Search for the cell housing the specified text and yield its [X, Y] center coordinate. 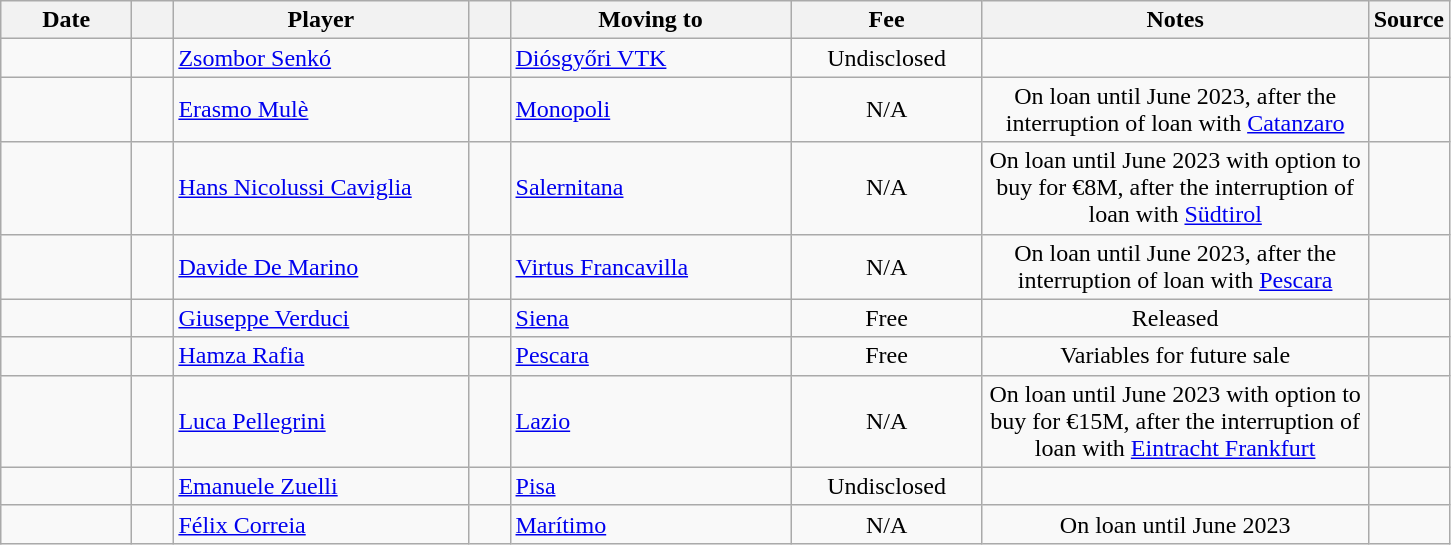
Virtus Francavilla [650, 266]
Moving to [650, 20]
Erasmo Mulè [321, 110]
Marítimo [650, 524]
Diósgyőri VTK [650, 58]
On loan until June 2023 with option to buy for €15M, after the interruption of loan with Eintracht Frankfurt [1175, 421]
Variables for future sale [1175, 356]
Hamza Rafia [321, 356]
Notes [1175, 20]
Zsombor Senkó [321, 58]
Siena [650, 318]
Released [1175, 318]
Félix Correia [321, 524]
On loan until June 2023 with option to buy for €8M, after the interruption of loan with Südtirol [1175, 188]
On loan until June 2023, after the interruption of loan with Catanzaro [1175, 110]
Monopoli [650, 110]
Hans Nicolussi Caviglia [321, 188]
Pisa [650, 486]
Salernitana [650, 188]
Player [321, 20]
Source [1408, 20]
Lazio [650, 421]
On loan until June 2023 [1175, 524]
Fee [886, 20]
On loan until June 2023, after the interruption of loan with Pescara [1175, 266]
Date [66, 20]
Luca Pellegrini [321, 421]
Emanuele Zuelli [321, 486]
Giuseppe Verduci [321, 318]
Pescara [650, 356]
Davide De Marino [321, 266]
